Output the (x, y) coordinate of the center of the cell containing the given text.  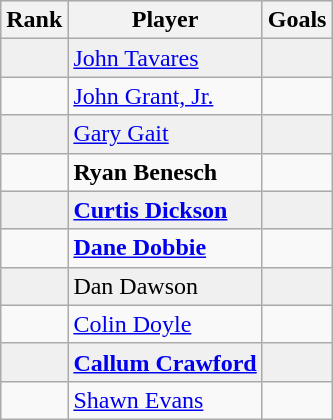
Colin Doyle (165, 324)
Callum Crawford (165, 362)
John Tavares (165, 58)
Goals (297, 20)
Curtis Dickson (165, 210)
Ryan Benesch (165, 172)
Shawn Evans (165, 400)
John Grant, Jr. (165, 96)
Rank (34, 20)
Player (165, 20)
Dane Dobbie (165, 248)
Gary Gait (165, 134)
Dan Dawson (165, 286)
